Identify which cell holds the provided text, then report its [x, y] central coordinate. 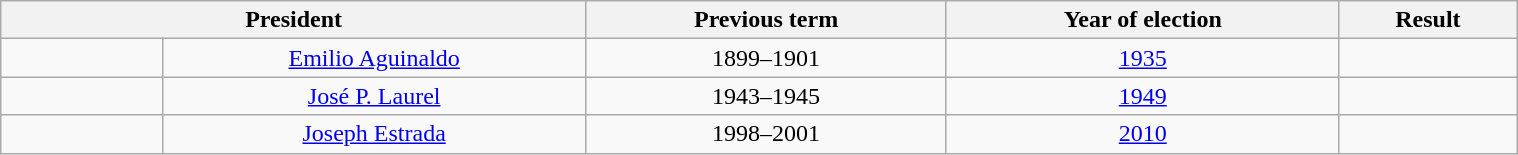
1998–2001 [766, 134]
Year of election [1142, 20]
Result [1428, 20]
Joseph Estrada [374, 134]
1943–1945 [766, 96]
Previous term [766, 20]
Emilio Aguinaldo [374, 58]
1949 [1142, 96]
José P. Laurel [374, 96]
1899–1901 [766, 58]
2010 [1142, 134]
1935 [1142, 58]
President [294, 20]
